For the text-containing cell, return its midpoint in (x, y) coordinate format. 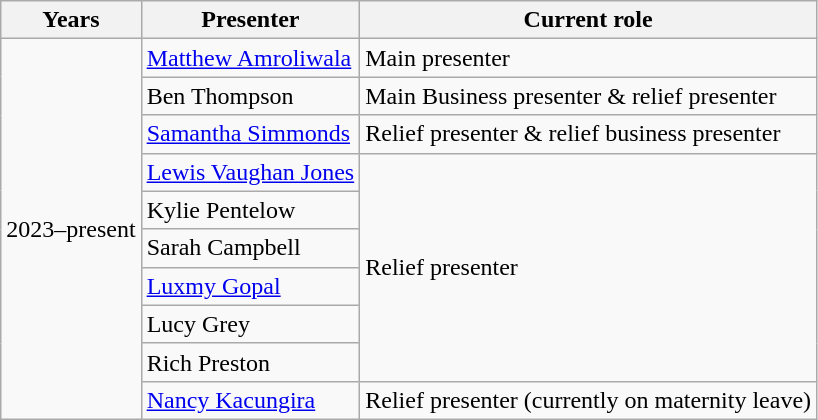
2023–present (71, 230)
Relief presenter & relief business presenter (588, 134)
Luxmy Gopal (250, 286)
Relief presenter (currently on maternity leave) (588, 400)
Ben Thompson (250, 96)
Current role (588, 20)
Matthew Amroliwala (250, 58)
Lucy Grey (250, 324)
Kylie Pentelow (250, 210)
Main presenter (588, 58)
Presenter (250, 20)
Sarah Campbell (250, 248)
Samantha Simmonds (250, 134)
Main Business presenter & relief presenter (588, 96)
Years (71, 20)
Nancy Kacungira (250, 400)
Relief presenter (588, 267)
Rich Preston (250, 362)
Lewis Vaughan Jones (250, 172)
